Pinpoint the cell where the given text exists, returning its [X, Y] midpoint coordinate. 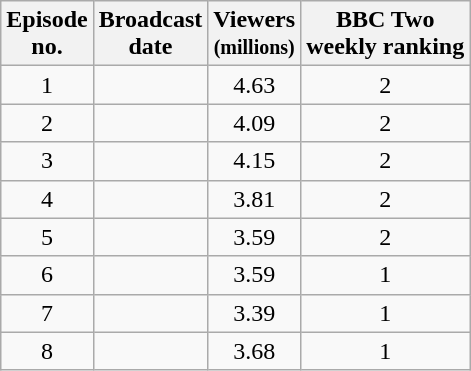
5 [47, 237]
Broadcastdate [150, 34]
4 [47, 199]
6 [47, 275]
3.68 [254, 351]
8 [47, 351]
3.39 [254, 313]
Viewers(millions) [254, 34]
7 [47, 313]
3.81 [254, 199]
4.63 [254, 85]
3 [47, 161]
Episodeno. [47, 34]
4.15 [254, 161]
BBC Twoweekly ranking [386, 34]
4.09 [254, 123]
